Identify which cell holds the provided text, then report its (X, Y) central coordinate. 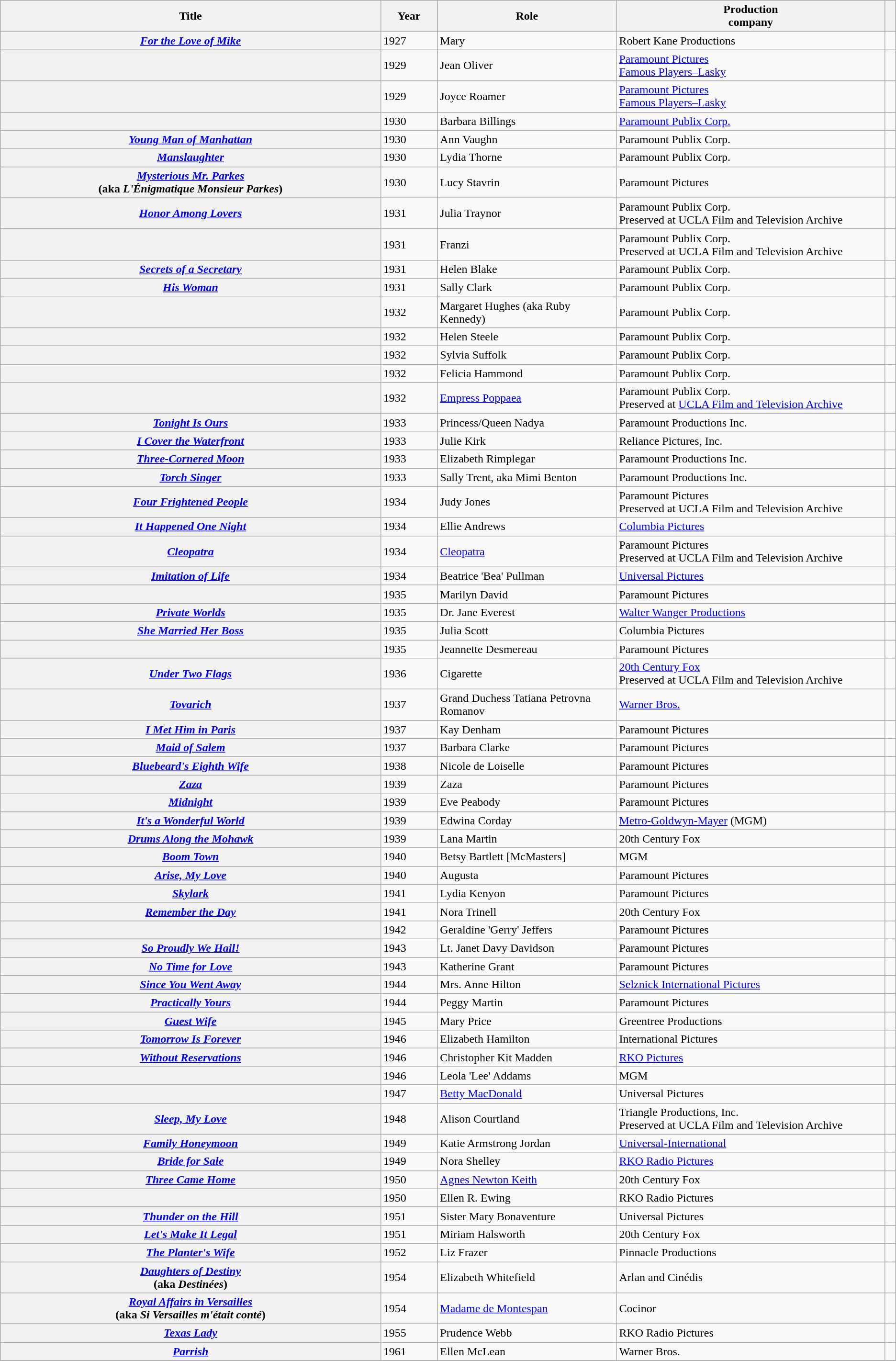
Without Reservations (190, 1057)
Tomorrow Is Forever (190, 1039)
Julia Scott (527, 630)
Drums Along the Mohawk (190, 839)
Lydia Thorne (527, 157)
Sally Clark (527, 287)
Title (190, 16)
Lana Martin (527, 839)
Joyce Roamer (527, 97)
Beatrice 'Bea' Pullman (527, 576)
Sally Trent, aka Mimi Benton (527, 477)
1947 (409, 1094)
Private Worlds (190, 612)
Young Man of Manhattan (190, 139)
I Cover the Waterfront (190, 441)
Helen Blake (527, 269)
Mysterious Mr. Parkes(aka L'Énigmatique Monsieur Parkes) (190, 182)
Kay Denham (527, 730)
Reliance Pictures, Inc. (750, 441)
Barbara Billings (527, 121)
Mrs. Anne Hilton (527, 985)
Ann Vaughn (527, 139)
Imitation of Life (190, 576)
I Met Him in Paris (190, 730)
Helen Steele (527, 337)
Bride for Sale (190, 1161)
Mary Price (527, 1021)
Year (409, 16)
Practically Yours (190, 1003)
The Planter's Wife (190, 1252)
Elizabeth Whitefield (527, 1277)
Grand Duchess Tatiana Petrovna Romanov (527, 705)
Ellen McLean (527, 1351)
Katie Armstrong Jordan (527, 1143)
Edwina Corday (527, 821)
Arlan and Cinédis (750, 1277)
Secrets of a Secretary (190, 269)
Sister Mary Bonaventure (527, 1216)
Guest Wife (190, 1021)
Tovarich (190, 705)
Liz Frazer (527, 1252)
Productioncompany (750, 16)
Lucy Stavrin (527, 182)
Metro-Goldwyn-Mayer (MGM) (750, 821)
Triangle Productions, Inc.Preserved at UCLA Film and Television Archive (750, 1118)
Remember the Day (190, 911)
Universal-International (750, 1143)
Geraldine 'Gerry' Jeffers (527, 930)
Leola 'Lee' Addams (527, 1076)
1936 (409, 674)
Greentree Productions (750, 1021)
Cocinor (750, 1309)
Under Two Flags (190, 674)
Parrish (190, 1351)
No Time for Love (190, 967)
Katherine Grant (527, 967)
Texas Lady (190, 1333)
Tonight Is Ours (190, 423)
Betty MacDonald (527, 1094)
Cigarette (527, 674)
Robert Kane Productions (750, 41)
Princess/Queen Nadya (527, 423)
His Woman (190, 287)
Nora Trinell (527, 911)
Let's Make It Legal (190, 1234)
Honor Among Lovers (190, 214)
Miriam Halsworth (527, 1234)
Selznick International Pictures (750, 985)
Marilyn David (527, 594)
Madame de Montespan (527, 1309)
She Married Her Boss (190, 630)
Bluebeard's Eighth Wife (190, 766)
Since You Went Away (190, 985)
Lt. Janet Davy Davidson (527, 948)
International Pictures (750, 1039)
1948 (409, 1118)
Boom Town (190, 857)
It's a Wonderful World (190, 821)
Daughters of Destiny(aka Destinées) (190, 1277)
Elizabeth Hamilton (527, 1039)
Maid of Salem (190, 748)
So Proudly We Hail! (190, 948)
Franzi (527, 244)
Three-Cornered Moon (190, 459)
Midnight (190, 802)
Nicole de Loiselle (527, 766)
Pinnacle Productions (750, 1252)
Empress Poppaea (527, 398)
Thunder on the Hill (190, 1216)
Dr. Jane Everest (527, 612)
Mary (527, 41)
Augusta (527, 875)
Julia Traynor (527, 214)
Manslaughter (190, 157)
Agnes Newton Keith (527, 1180)
Role (527, 16)
RKO Pictures (750, 1057)
Three Came Home (190, 1180)
For the Love of Mike (190, 41)
Lydia Kenyon (527, 893)
Sleep, My Love (190, 1118)
Skylark (190, 893)
Four Frightened People (190, 502)
Jeannette Desmereau (527, 649)
It Happened One Night (190, 527)
Eve Peabody (527, 802)
Alison Courtland (527, 1118)
Jean Oliver (527, 65)
Prudence Webb (527, 1333)
Nora Shelley (527, 1161)
1952 (409, 1252)
Christopher Kit Madden (527, 1057)
20th Century FoxPreserved at UCLA Film and Television Archive (750, 674)
Judy Jones (527, 502)
Royal Affairs in Versailles(aka Si Versailles m'était conté) (190, 1309)
Ellen R. Ewing (527, 1198)
1942 (409, 930)
Torch Singer (190, 477)
1927 (409, 41)
1961 (409, 1351)
Peggy Martin (527, 1003)
1945 (409, 1021)
Sylvia Suffolk (527, 355)
1955 (409, 1333)
Julie Kirk (527, 441)
1938 (409, 766)
Ellie Andrews (527, 527)
Felicia Hammond (527, 373)
Family Honeymoon (190, 1143)
Arise, My Love (190, 875)
Betsy Bartlett [McMasters] (527, 857)
Barbara Clarke (527, 748)
Margaret Hughes (aka Ruby Kennedy) (527, 312)
Elizabeth Rimplegar (527, 459)
Walter Wanger Productions (750, 612)
